For the text-containing cell, return its midpoint in (X, Y) coordinate format. 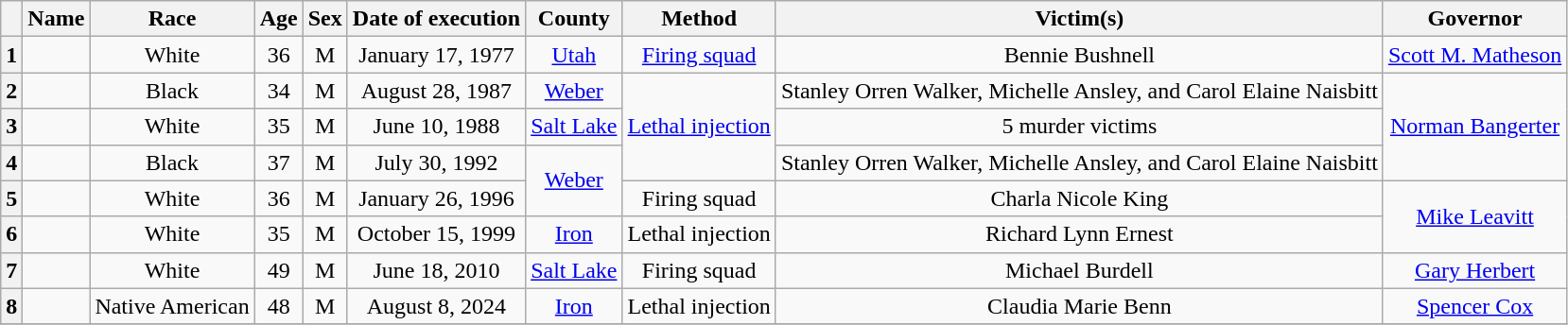
Method (699, 19)
49 (278, 270)
County (574, 19)
Claudia Marie Benn (1079, 306)
October 15, 1999 (436, 234)
June 10, 1988 (436, 127)
Date of execution (436, 19)
Governor (1474, 19)
Sex (325, 19)
Spencer Cox (1474, 306)
5 murder victims (1079, 127)
5 (11, 198)
Bennie Bushnell (1079, 55)
Native American (172, 306)
Race (172, 19)
37 (278, 162)
48 (278, 306)
June 18, 2010 (436, 270)
8 (11, 306)
34 (278, 91)
Charla Nicole King (1079, 198)
Utah (574, 55)
1 (11, 55)
August 28, 1987 (436, 91)
7 (11, 270)
3 (11, 127)
4 (11, 162)
Mike Leavitt (1474, 216)
January 26, 1996 (436, 198)
July 30, 1992 (436, 162)
Gary Herbert (1474, 270)
January 17, 1977 (436, 55)
Age (278, 19)
Norman Bangerter (1474, 127)
Richard Lynn Ernest (1079, 234)
Scott M. Matheson (1474, 55)
August 8, 2024 (436, 306)
Victim(s) (1079, 19)
Name (57, 19)
2 (11, 91)
6 (11, 234)
Michael Burdell (1079, 270)
